Capture the cell that displays the provided text and extract its (x, y) central coordinate. 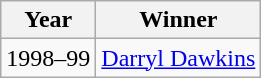
Year (48, 20)
1998–99 (48, 58)
Winner (178, 20)
Darryl Dawkins (178, 58)
